Provide the [x, y] coordinate of the cell's center where the given text is located.  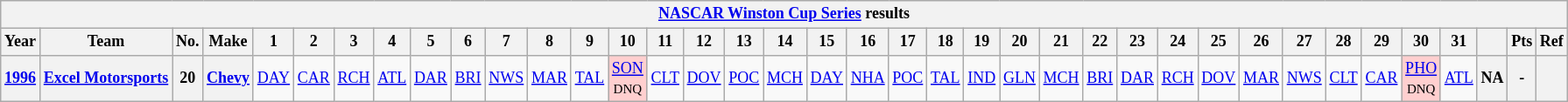
12 [704, 42]
25 [1219, 42]
11 [665, 42]
NA [1492, 78]
Chevy [229, 78]
5 [431, 42]
1996 [21, 78]
7 [506, 42]
9 [589, 42]
8 [550, 42]
IND [982, 78]
Pts [1522, 42]
18 [946, 42]
Make [229, 42]
29 [1382, 42]
17 [908, 42]
16 [868, 42]
26 [1262, 42]
NASCAR Winston Cup Series results [784, 14]
Team [105, 42]
19 [982, 42]
14 [785, 42]
28 [1343, 42]
15 [826, 42]
6 [468, 42]
Excel Motorsports [105, 78]
Ref [1552, 42]
13 [744, 42]
21 [1061, 42]
SONDNQ [629, 78]
31 [1459, 42]
23 [1138, 42]
27 [1304, 42]
GLN [1020, 78]
22 [1100, 42]
24 [1178, 42]
10 [629, 42]
3 [354, 42]
PHODNQ [1422, 78]
1 [273, 42]
30 [1422, 42]
NHA [868, 78]
- [1522, 78]
No. [187, 42]
4 [392, 42]
Year [21, 42]
2 [313, 42]
